Determine the [X, Y] coordinate at the center of the cell enclosing the given text.  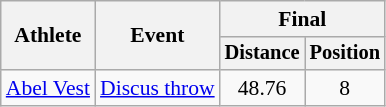
Discus throw [158, 88]
Position [345, 54]
8 [345, 88]
Athlete [48, 36]
Event [158, 36]
48.76 [262, 88]
Final [302, 19]
Abel Vest [48, 88]
Distance [262, 54]
